Scan for the cell matching the given text and deliver its (x, y) coordinate at center. 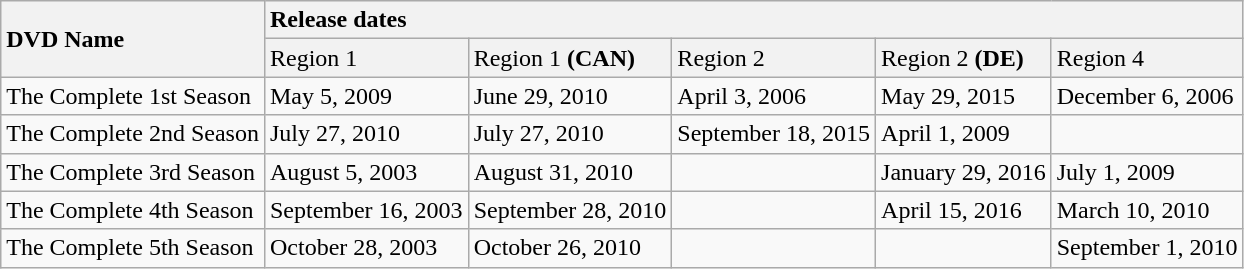
Region 2 (DE) (964, 58)
September 28, 2010 (570, 210)
April 15, 2016 (964, 210)
DVD Name (133, 39)
May 29, 2015 (964, 96)
May 5, 2009 (366, 96)
Region 2 (774, 58)
October 28, 2003 (366, 248)
The Complete 2nd Season (133, 134)
Region 1 (CAN) (570, 58)
September 18, 2015 (774, 134)
April 3, 2006 (774, 96)
January 29, 2016 (964, 172)
July 1, 2009 (1147, 172)
Release dates (753, 20)
August 31, 2010 (570, 172)
The Complete 4th Season (133, 210)
June 29, 2010 (570, 96)
Region 4 (1147, 58)
December 6, 2006 (1147, 96)
The Complete 3rd Season (133, 172)
The Complete 1st Season (133, 96)
September 16, 2003 (366, 210)
March 10, 2010 (1147, 210)
The Complete 5th Season (133, 248)
September 1, 2010 (1147, 248)
April 1, 2009 (964, 134)
October 26, 2010 (570, 248)
Region 1 (366, 58)
August 5, 2003 (366, 172)
